Search for the cell housing the specified text and yield its [X, Y] center coordinate. 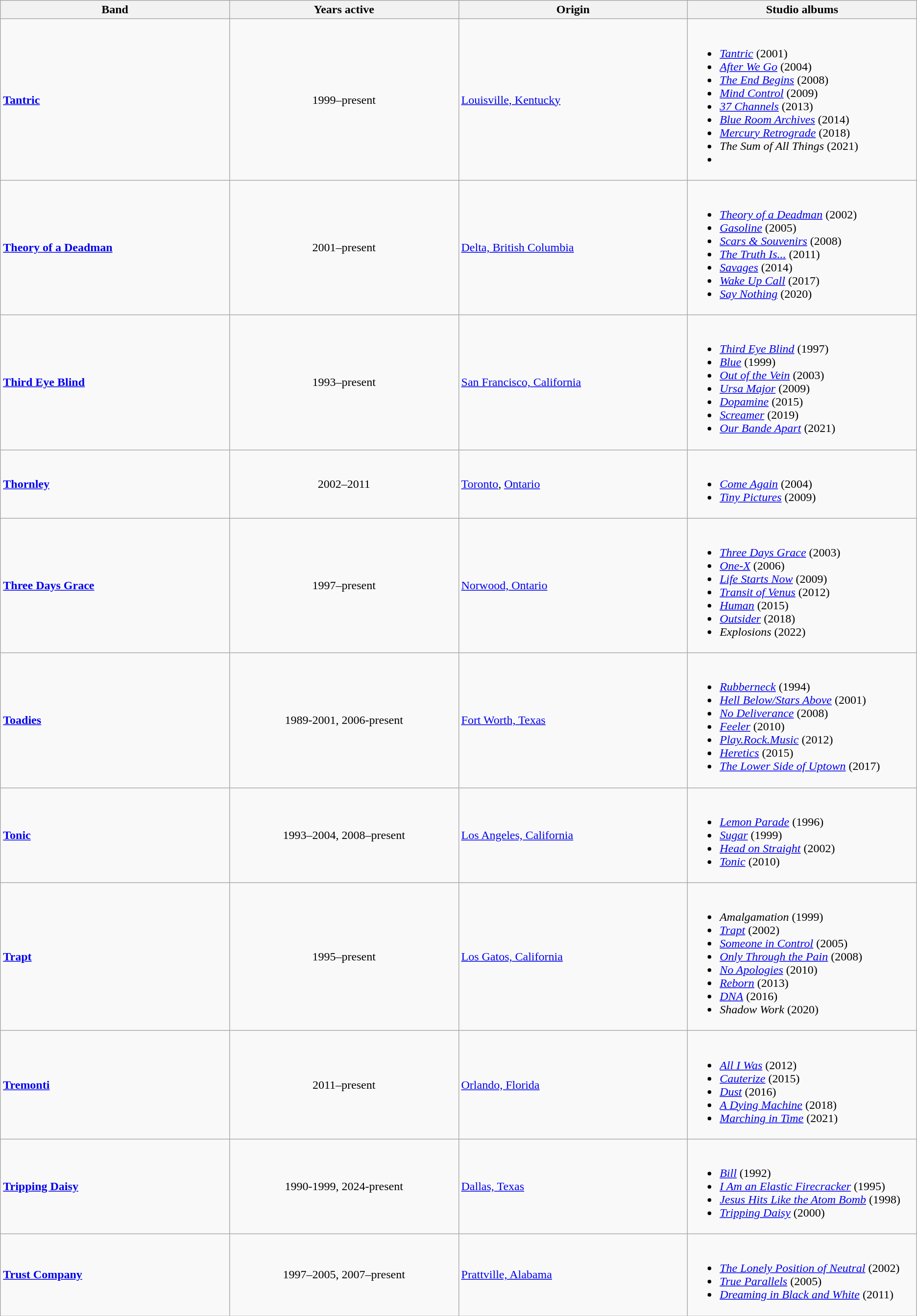
Tripping Daisy [115, 1186]
1993–2004, 2008–present [344, 835]
Los Angeles, California [573, 835]
Tremonti [115, 1084]
1995–present [344, 957]
Toadies [115, 720]
Dallas, Texas [573, 1186]
Bill (1992)I Am an Elastic Firecracker (1995)Jesus Hits Like the Atom Bomb (1998)Tripping Daisy (2000) [802, 1186]
Band [115, 10]
Fort Worth, Texas [573, 720]
Rubberneck (1994)Hell Below/Stars Above (2001)No Deliverance (2008)Feeler (2010)Play.Rock.Music (2012)Heretics (2015)The Lower Side of Uptown (2017) [802, 720]
Amalgamation (1999)Trapt (2002)Someone in Control (2005)Only Through the Pain (2008)No Apologies (2010)Reborn (2013)DNA (2016)Shadow Work (2020) [802, 957]
Trapt [115, 957]
Years active [344, 10]
Toronto, Ontario [573, 484]
Theory of a Deadman (2002)Gasoline (2005)Scars & Souvenirs (2008)The Truth Is... (2011)Savages (2014)Wake Up Call (2017)Say Nothing (2020) [802, 248]
2001–present [344, 248]
Norwood, Ontario [573, 586]
Lemon Parade (1996)Sugar (1999)Head on Straight (2002)Tonic (2010) [802, 835]
Origin [573, 10]
Three Days Grace [115, 586]
Orlando, Florida [573, 1084]
All I Was (2012)Cauterize (2015)Dust (2016)A Dying Machine (2018)Marching in Time (2021) [802, 1084]
Tonic [115, 835]
Theory of a Deadman [115, 248]
Louisville, Kentucky [573, 100]
Tantric [115, 100]
1997–present [344, 586]
Delta, British Columbia [573, 248]
Come Again (2004)Tiny Pictures (2009) [802, 484]
1989-2001, 2006-present [344, 720]
Three Days Grace (2003)One-X (2006)Life Starts Now (2009)Transit of Venus (2012)Human (2015)Outsider (2018)Explosions (2022) [802, 586]
San Francisco, California [573, 382]
Trust Company [115, 1274]
2011–present [344, 1084]
2002–2011 [344, 484]
1997–2005, 2007–present [344, 1274]
Prattville, Alabama [573, 1274]
The Lonely Position of Neutral (2002)True Parallels (2005)Dreaming in Black and White (2011) [802, 1274]
Studio albums [802, 10]
Los Gatos, California [573, 957]
1993–present [344, 382]
Thornley [115, 484]
Third Eye Blind (1997)Blue (1999)Out of the Vein (2003)Ursa Major (2009)Dopamine (2015)Screamer (2019)Our Bande Apart (2021) [802, 382]
Third Eye Blind [115, 382]
1999–present [344, 100]
1990-1999, 2024-present [344, 1186]
